Provide the (X, Y) coordinate of the cell's center where the given text is located.  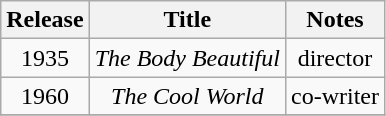
co-writer (334, 96)
Notes (334, 20)
Release (45, 20)
The Body Beautiful (187, 58)
director (334, 58)
1960 (45, 96)
The Cool World (187, 96)
Title (187, 20)
1935 (45, 58)
